Identify which cell holds the provided text, then report its (x, y) central coordinate. 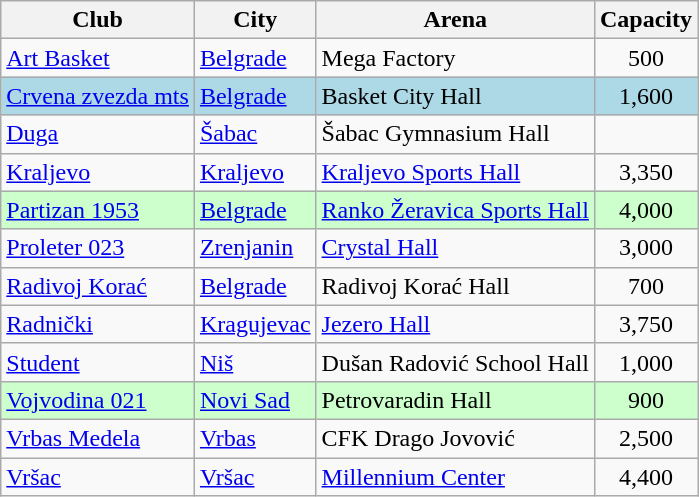
Šabac (255, 134)
Dušan Radović School Hall (455, 362)
700 (646, 286)
4,000 (646, 210)
500 (646, 58)
Mega Factory (455, 58)
Basket City Hall (455, 96)
Kraljevo Sports Hall (455, 172)
Duga (98, 134)
Millennium Center (455, 477)
1,000 (646, 362)
Vrbas (255, 438)
Partizan 1953 (98, 210)
Niš (255, 362)
Proleter 023 (98, 248)
Crystal Hall (455, 248)
Ranko Žeravica Sports Hall (455, 210)
900 (646, 400)
Art Basket (98, 58)
Student (98, 362)
1,600 (646, 96)
3,000 (646, 248)
Vrbas Medela (98, 438)
Radivoj Korać Hall (455, 286)
Radnički (98, 324)
Šabac Gymnasium Hall (455, 134)
3,350 (646, 172)
4,400 (646, 477)
Novi Sad (255, 400)
Zrenjanin (255, 248)
Kragujevac (255, 324)
Arena (455, 20)
Radivoj Korać (98, 286)
Vojvodina 021 (98, 400)
Jezero Hall (455, 324)
2,500 (646, 438)
CFK Drago Jovović (455, 438)
3,750 (646, 324)
City (255, 20)
Crvena zvezda mts (98, 96)
Petrovaradin Hall (455, 400)
Club (98, 20)
Capacity (646, 20)
